From the cell containing the given text, extract its center point as (X, Y) coordinate. 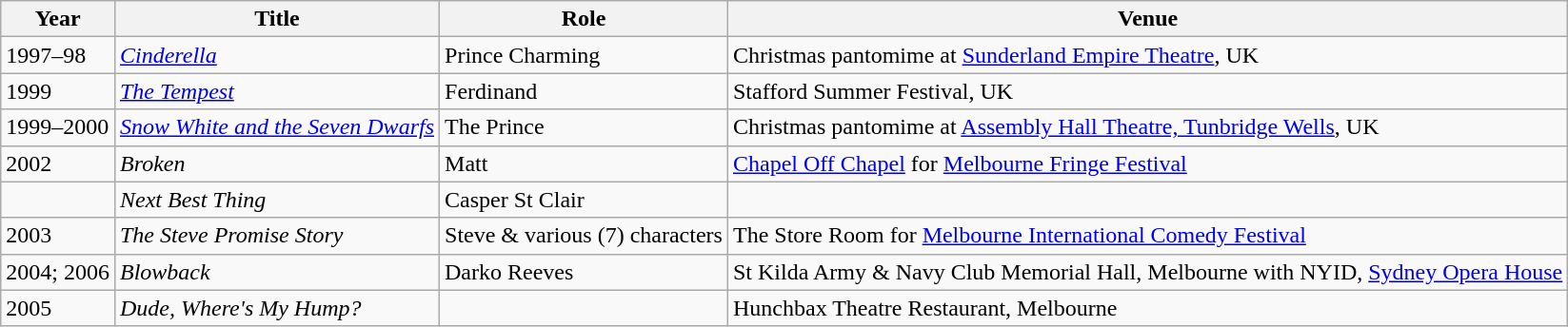
Christmas pantomime at Assembly Hall Theatre, Tunbridge Wells, UK (1147, 127)
Title (276, 19)
Christmas pantomime at Sunderland Empire Theatre, UK (1147, 55)
Steve & various (7) characters (585, 236)
The Tempest (276, 91)
Broken (276, 163)
Darko Reeves (585, 272)
Cinderella (276, 55)
2003 (58, 236)
Dude, Where's My Hump? (276, 308)
Year (58, 19)
The Store Room for Melbourne International Comedy Festival (1147, 236)
Casper St Clair (585, 200)
Matt (585, 163)
Prince Charming (585, 55)
2002 (58, 163)
Stafford Summer Festival, UK (1147, 91)
The Prince (585, 127)
1997–98 (58, 55)
2004; 2006 (58, 272)
St Kilda Army & Navy Club Memorial Hall, Melbourne with NYID, Sydney Opera House (1147, 272)
Next Best Thing (276, 200)
Hunchbax Theatre Restaurant, Melbourne (1147, 308)
1999 (58, 91)
2005 (58, 308)
Blowback (276, 272)
1999–2000 (58, 127)
Snow White and the Seven Dwarfs (276, 127)
Chapel Off Chapel for Melbourne Fringe Festival (1147, 163)
Role (585, 19)
Venue (1147, 19)
Ferdinand (585, 91)
The Steve Promise Story (276, 236)
